Capture the cell that displays the provided text and extract its [x, y] central coordinate. 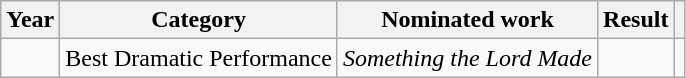
Year [30, 20]
Something the Lord Made [467, 58]
Category [199, 20]
Best Dramatic Performance [199, 58]
Nominated work [467, 20]
Result [636, 20]
